Find where the given text appears and provide that cell's center as [X, Y] coordinate. 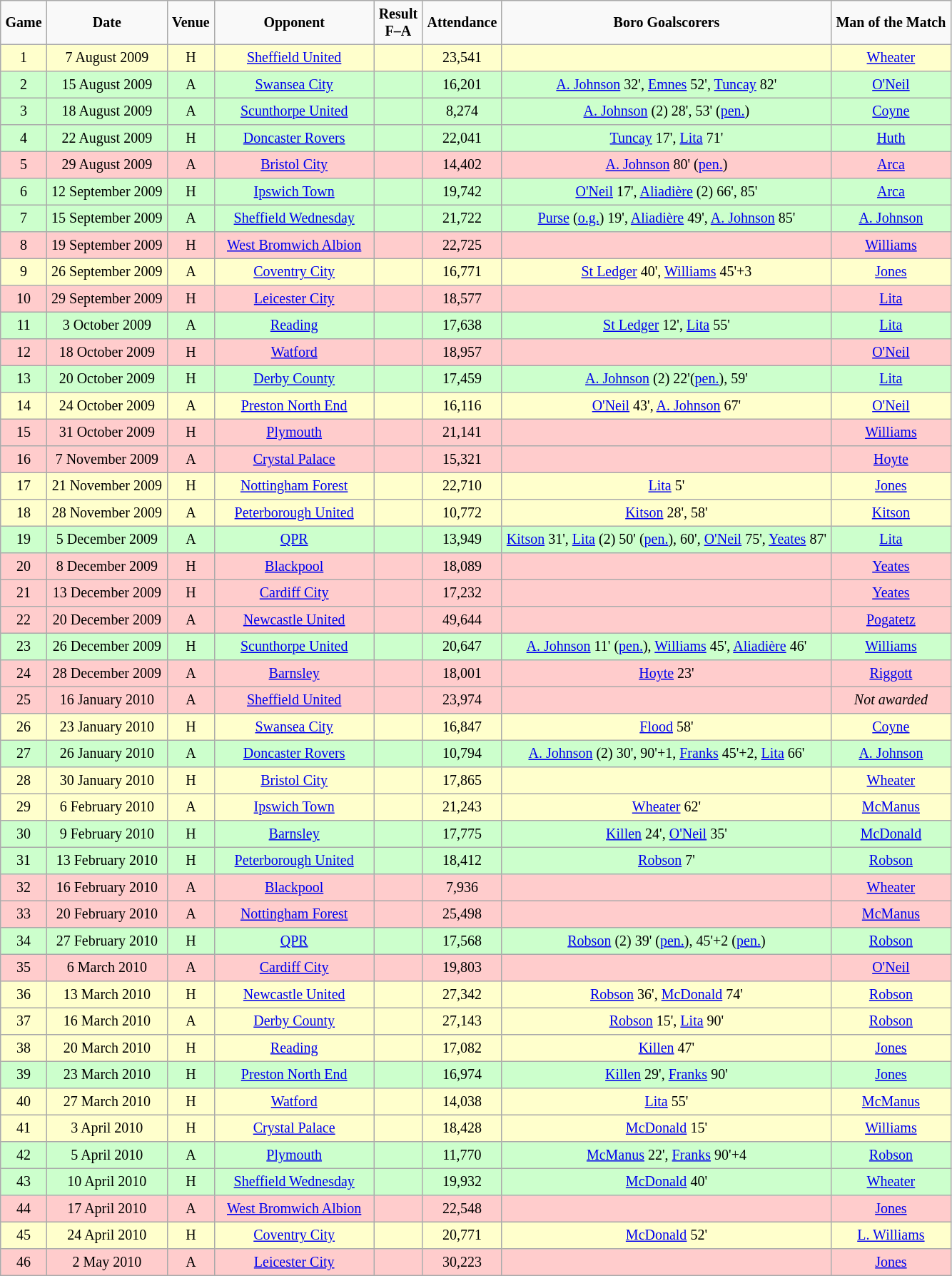
20 December 2009 [107, 620]
36 [24, 995]
5 [24, 165]
16,974 [462, 1075]
A. Johnson 32', Emnes 52', Tuncay 82' [667, 85]
3 April 2010 [107, 1128]
13 December 2009 [107, 593]
7 August 2009 [107, 58]
16,847 [462, 727]
15,321 [462, 460]
McManus 22', Franks 90'+4 [667, 1155]
19,932 [462, 1182]
16 March 2010 [107, 1021]
10 April 2010 [107, 1182]
9 February 2010 [107, 834]
22,548 [462, 1209]
15 August 2009 [107, 85]
21,141 [462, 432]
17,459 [462, 379]
25 [24, 700]
A. Johnson 80' (pen.) [667, 165]
Huth [891, 138]
24 October 2009 [107, 406]
19,742 [462, 192]
16 February 2010 [107, 888]
29 August 2009 [107, 165]
Flood 58' [667, 727]
13,949 [462, 540]
44 [24, 1209]
5 April 2010 [107, 1155]
22 [24, 620]
3 October 2009 [107, 325]
24 April 2010 [107, 1235]
Wheater 62' [667, 807]
6 March 2010 [107, 968]
18,089 [462, 567]
12 [24, 353]
43 [24, 1182]
28 December 2009 [107, 674]
31 October 2009 [107, 432]
11,770 [462, 1155]
21,243 [462, 807]
11 [24, 325]
31 [24, 861]
Attendance [462, 23]
21 November 2009 [107, 486]
30 [24, 834]
15 [24, 432]
10,772 [462, 513]
2 [24, 85]
Pogatetz [891, 620]
12 September 2009 [107, 192]
35 [24, 968]
20 October 2009 [107, 379]
13 [24, 379]
34 [24, 941]
27,342 [462, 995]
18 [24, 513]
16 [24, 460]
8 [24, 245]
6 [24, 192]
33 [24, 914]
16,201 [462, 85]
Robson 7' [667, 861]
14,038 [462, 1102]
19 [24, 540]
A. Johnson (2) 22'(pen.), 59' [667, 379]
27 February 2010 [107, 941]
17,232 [462, 593]
49,644 [462, 620]
26 September 2009 [107, 272]
18,412 [462, 861]
Kitson 28', 58' [667, 513]
21 [24, 593]
Kitson 31', Lita (2) 50' (pen.), 60', O'Neil 75', Yeates 87' [667, 540]
23 January 2010 [107, 727]
23,541 [462, 58]
42 [24, 1155]
29 September 2009 [107, 299]
46 [24, 1262]
Killen 29', Franks 90' [667, 1075]
7 November 2009 [107, 460]
O'Neil 17', Aliadière (2) 66', 85' [667, 192]
Robson (2) 39' (pen.), 45'+2 (pen.) [667, 941]
30 January 2010 [107, 781]
32 [24, 888]
19 September 2009 [107, 245]
St Ledger 12', Lita 55' [667, 325]
41 [24, 1128]
Purse (o.g.) 19', Aliadière 49', A. Johnson 85' [667, 218]
7 [24, 218]
L. Williams [891, 1235]
14 [24, 406]
Not awarded [891, 700]
Robson 36', McDonald 74' [667, 995]
20 February 2010 [107, 914]
Boro Goalscorers [667, 23]
28 [24, 781]
O'Neil 43', A. Johnson 67' [667, 406]
28 November 2009 [107, 513]
23 March 2010 [107, 1075]
Robson 15', Lita 90' [667, 1021]
McDonald 52' [667, 1235]
27 [24, 754]
38 [24, 1048]
A. Johnson 11' (pen.), Williams 45', Aliadière 46' [667, 647]
Kitson [891, 513]
26 January 2010 [107, 754]
22 August 2009 [107, 138]
Hoyte [891, 460]
26 [24, 727]
Lita 5' [667, 486]
40 [24, 1102]
8 December 2009 [107, 567]
26 December 2009 [107, 647]
1 [24, 58]
21,722 [462, 218]
30,223 [462, 1262]
17,865 [462, 781]
6 February 2010 [107, 807]
20,647 [462, 647]
9 [24, 272]
A. Johnson (2) 28', 53' (pen.) [667, 111]
17 [24, 486]
37 [24, 1021]
10,794 [462, 754]
5 December 2009 [107, 540]
25,498 [462, 914]
17 April 2010 [107, 1209]
23 [24, 647]
13 March 2010 [107, 995]
15 September 2009 [107, 218]
4 [24, 138]
Hoyte 23' [667, 674]
ResultF–A [398, 23]
18,957 [462, 353]
St Ledger 40', Williams 45'+3 [667, 272]
Killen 24', O'Neil 35' [667, 834]
2 May 2010 [107, 1262]
16,771 [462, 272]
18,577 [462, 299]
Tuncay 17', Lita 71' [667, 138]
McDonald [891, 834]
19,803 [462, 968]
18,001 [462, 674]
18,428 [462, 1128]
20 [24, 567]
18 October 2009 [107, 353]
McDonald 40' [667, 1182]
18 August 2009 [107, 111]
27,143 [462, 1021]
Date [107, 23]
13 February 2010 [107, 861]
17,638 [462, 325]
22,710 [462, 486]
22,725 [462, 245]
3 [24, 111]
29 [24, 807]
Lita 55' [667, 1102]
20 March 2010 [107, 1048]
45 [24, 1235]
Game [24, 23]
16,116 [462, 406]
Venue [191, 23]
7,936 [462, 888]
16 January 2010 [107, 700]
22,041 [462, 138]
17,568 [462, 941]
10 [24, 299]
17,082 [462, 1048]
39 [24, 1075]
Riggott [891, 674]
Killen 47' [667, 1048]
14,402 [462, 165]
24 [24, 674]
17,775 [462, 834]
Opponent [294, 23]
A. Johnson (2) 30', 90'+1, Franks 45'+2, Lita 66' [667, 754]
Man of the Match [891, 23]
23,974 [462, 700]
McDonald 15' [667, 1128]
8,274 [462, 111]
27 March 2010 [107, 1102]
20,771 [462, 1235]
